Locate the cell with the specified text and output its [x, y] center coordinate. 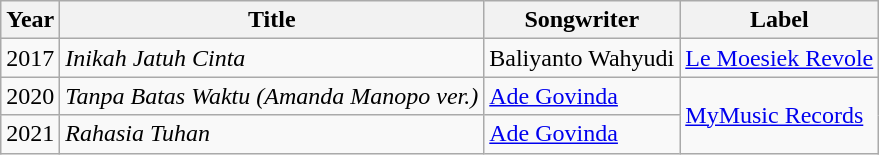
Title [272, 20]
2020 [30, 96]
Rahasia Tuhan [272, 134]
Label [780, 20]
MyMusic Records [780, 115]
Le Moesiek Revole [780, 58]
2017 [30, 58]
Baliyanto Wahyudi [582, 58]
2021 [30, 134]
Tanpa Batas Waktu (Amanda Manopo ver.) [272, 96]
Songwriter [582, 20]
Inikah Jatuh Cinta [272, 58]
Year [30, 20]
